Scan for the cell matching the given text and deliver its [X, Y] coordinate at center. 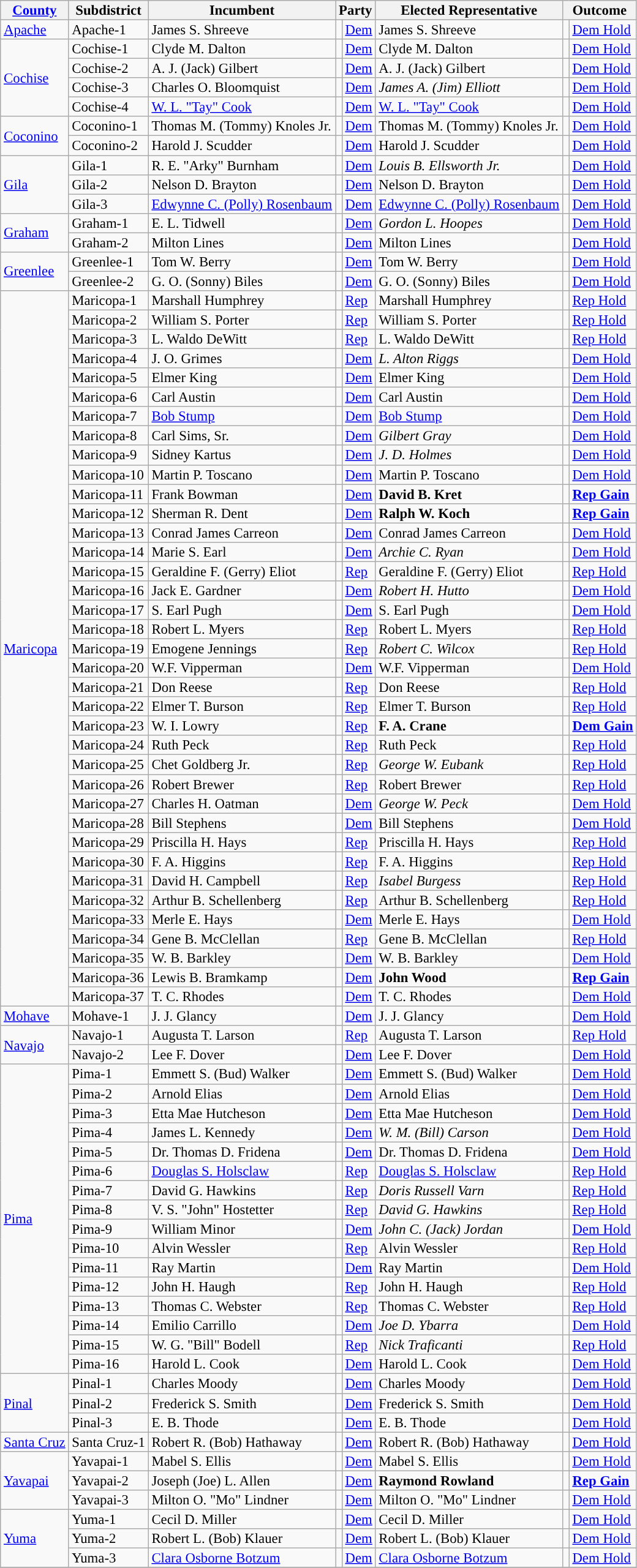
Maricopa-2 [108, 320]
Lewis B. Bramkamp [241, 978]
Cochise-4 [108, 107]
Pima [34, 1220]
Yavapai [34, 1480]
Graham [34, 233]
Frank Bowman [241, 494]
Maricopa-11 [108, 494]
Cochise-2 [108, 69]
Santa Cruz-1 [108, 1442]
Pima-11 [108, 1268]
Carl Sims, Sr. [241, 436]
David H. Campbell [241, 881]
Pima-12 [108, 1287]
Maricopa-1 [108, 301]
Maricopa-27 [108, 803]
Pima-13 [108, 1307]
Gordon L. Hoopes [469, 223]
Coconino [34, 136]
Graham-1 [108, 223]
Maricopa-15 [108, 571]
Ralph W. Koch [469, 513]
County [34, 10]
E. L. Tidwell [241, 223]
Nick Traficanti [469, 1345]
Yuma-1 [108, 1519]
George W. Eubank [469, 765]
Maricopa-19 [108, 649]
Dem Gain [603, 726]
Maricopa-16 [108, 591]
L. Alton Riggs [469, 359]
Sherman R. Dent [241, 513]
W. M. (Bill) Carson [469, 1132]
Maricopa-17 [108, 610]
Pinal [34, 1403]
Isabel Burgess [469, 881]
Maricopa-3 [108, 339]
Emilio Carrillo [241, 1326]
Yavapai-3 [108, 1500]
John C. (Jack) Jordan [469, 1229]
Chet Goldberg Jr. [241, 765]
Pima-15 [108, 1345]
Cochise-1 [108, 49]
Maricopa-29 [108, 842]
Cochise [34, 78]
Yuma-2 [108, 1539]
Mohave-1 [108, 1016]
Yavapai-1 [108, 1461]
Maricopa-34 [108, 939]
Pima-4 [108, 1132]
George W. Peck [469, 803]
James L. Kennedy [241, 1132]
Navajo-1 [108, 1035]
Pima-10 [108, 1248]
Maricopa-7 [108, 416]
Greenlee-1 [108, 262]
J. D. Holmes [469, 456]
Greenlee-2 [108, 281]
William Minor [241, 1229]
Santa Cruz [34, 1442]
Maricopa [34, 649]
Maricopa-10 [108, 475]
Pima-14 [108, 1326]
Maricopa-35 [108, 958]
Pima-1 [108, 1075]
Yavapai-2 [108, 1480]
Louis B. Ellsworth Jr. [469, 165]
Gila-3 [108, 204]
V. S. "John" Hostetter [241, 1210]
Elected Representative [469, 10]
Pima-8 [108, 1210]
R. E. "Arky" Burnham [241, 165]
Maricopa-14 [108, 552]
Subdistrict [108, 10]
Navajo [34, 1045]
Pima-7 [108, 1190]
Gila [34, 185]
Gila-1 [108, 165]
Pima-2 [108, 1093]
Maricopa-25 [108, 765]
Robert H. Hutto [469, 591]
Charles O. Bloomquist [241, 88]
Charles H. Oatman [241, 803]
Maricopa-36 [108, 978]
Apache-1 [108, 30]
Party [355, 10]
Maricopa-13 [108, 533]
Maricopa-33 [108, 920]
W. I. Lowry [241, 726]
James A. (Jim) Elliott [469, 88]
Maricopa-31 [108, 881]
Sidney Kartus [241, 456]
Maricopa-8 [108, 436]
Maricopa-24 [108, 746]
Gila-2 [108, 184]
Yuma-3 [108, 1558]
Maricopa-22 [108, 707]
Marie S. Earl [241, 552]
Apache [34, 30]
F. A. Crane [469, 726]
Pima-6 [108, 1171]
Maricopa-32 [108, 900]
Maricopa-37 [108, 997]
Maricopa-18 [108, 629]
Pima-3 [108, 1113]
Gilbert Gray [469, 436]
W. G. "Bill" Bodell [241, 1345]
Emogene Jennings [241, 649]
Pinal-2 [108, 1403]
Jack E. Gardner [241, 591]
Doris Russell Varn [469, 1190]
Maricopa-23 [108, 726]
Maricopa-30 [108, 861]
Maricopa-4 [108, 359]
Outcome [600, 10]
John Wood [469, 978]
David B. Kret [469, 494]
Joseph (Joe) L. Allen [241, 1480]
Pima-16 [108, 1364]
Mohave [34, 1016]
Joe D. Ybarra [469, 1326]
Archie C. Ryan [469, 552]
Coconino-1 [108, 126]
Pima-9 [108, 1229]
Yuma [34, 1538]
Pinal-3 [108, 1422]
J. O. Grimes [241, 359]
Maricopa-5 [108, 378]
Navajo-2 [108, 1055]
Pinal-1 [108, 1384]
Greenlee [34, 272]
Maricopa-28 [108, 823]
Maricopa-20 [108, 668]
Robert C. Wilcox [469, 649]
Maricopa-21 [108, 688]
Incumbent [241, 10]
Raymond Rowland [469, 1480]
Maricopa-9 [108, 456]
Maricopa-6 [108, 397]
Graham-2 [108, 242]
Maricopa-26 [108, 784]
Coconino-2 [108, 146]
Pima-5 [108, 1152]
Cochise-3 [108, 88]
Maricopa-12 [108, 513]
